Provide the (X, Y) coordinate of the cell's center where the given text is located.  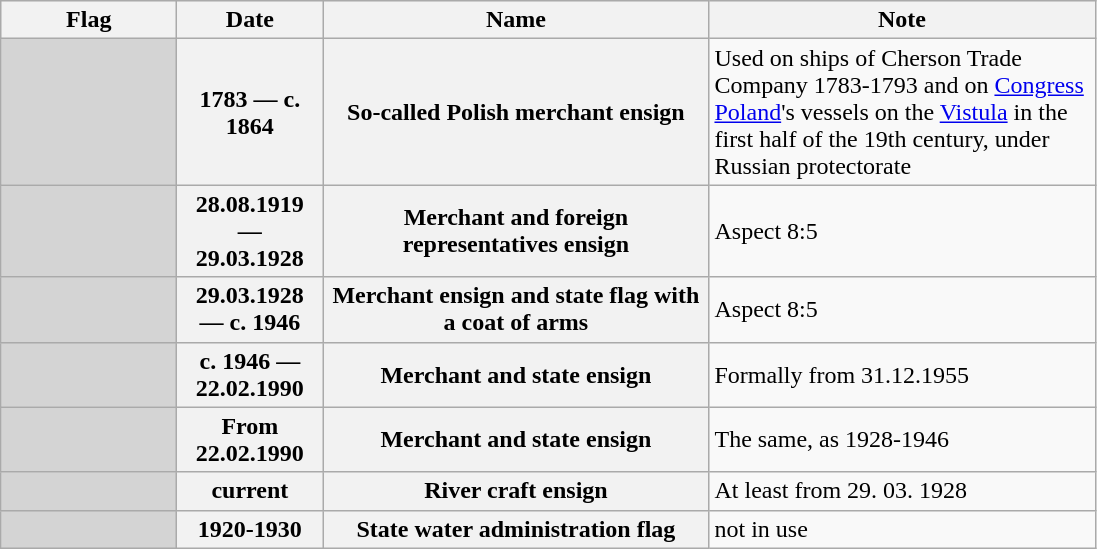
So-called Polish merchant ensign (516, 112)
State water administration flag (516, 529)
At least from 29. 03. 1928 (902, 491)
River craft ensign (516, 491)
Formally from 31.12.1955 (902, 374)
28.08.1919 — 29.03.1928 (250, 231)
Note (902, 20)
not in use (902, 529)
From 22.02.1990 (250, 440)
current (250, 491)
1783 — c. 1864 (250, 112)
29.03.1928 — c. 1946 (250, 310)
Merchant and foreign representatives ensign (516, 231)
c. 1946 — 22.02.1990 (250, 374)
Merchant ensign and state flag with a coat of arms (516, 310)
Name (516, 20)
The same, as 1928-1946 (902, 440)
Date (250, 20)
1920-1930 (250, 529)
Flag (89, 20)
